Extract the [x, y] coordinate from the center of the cell holding the provided text.  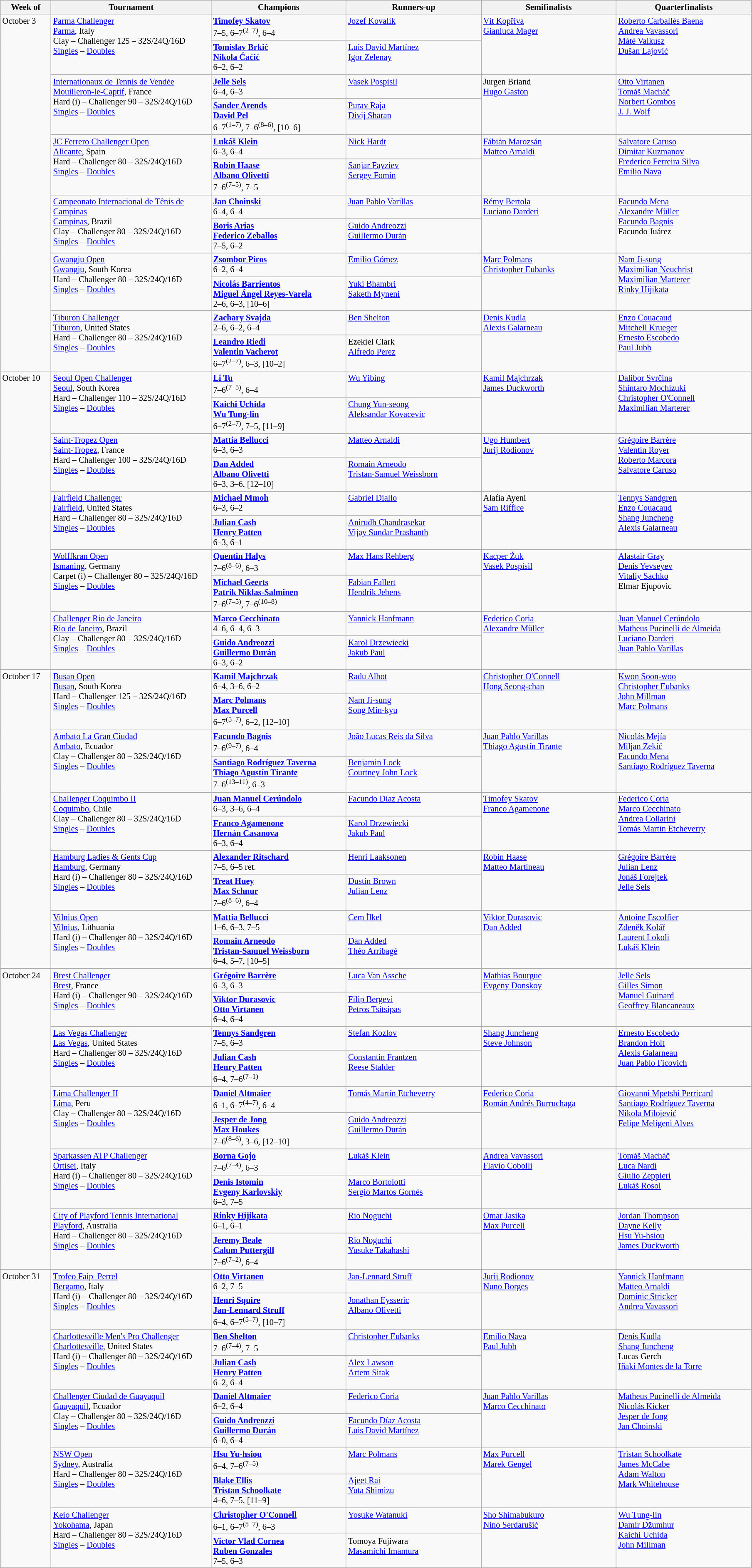
Lima Challenger IILima, Peru Clay – Challenger 80 – 32S/24Q/16DSingles – Doubles [131, 1117]
Federico Coria Marco Cecchinato Andrea Collarini Tomás Martín Etcheverry [684, 821]
Otto Virtanen6–2, 7–5 [279, 1281]
Emilio Gómez [413, 265]
Benjamin Lock Courtney John Lock [413, 774]
Kamil Majchrzak James Duckworth [549, 402]
Guido Andreozzi Guillermo Durán6–0, 6–4 [279, 1430]
Brest ChallengerBrest, France Hard (i) – Challenger 90 – 32S/24Q/16DSingles – Doubles [131, 997]
Vít Kopřiva Gianluca Mager [549, 44]
Enzo Couacaud Mitchell Krueger Ernesto Escobedo Paul Jubb [684, 340]
Jonathan Eysseric Albano Olivetti [413, 1311]
Parma ChallengerParma, Italy Clay – Challenger 125 – 32S/24Q/16DSingles – Doubles [131, 44]
Denis Kudla Shang Juncheng Lucas Gerch Iñaki Montes de la Torre [684, 1359]
Radu Albot [413, 682]
Tomáš Macháč Luca Nardi Giulio Zeppieri Lukáš Rosol [684, 1178]
Omar Jasika Max Purcell [549, 1239]
Marc Polmans [413, 1461]
Rio Noguchi [413, 1221]
Gabriel Diallo [413, 503]
Henri Squire Jan-Lennard Struff6–4, 6–7(5–7), [10–7] [279, 1311]
Christopher Eubanks [413, 1342]
Kaichi Uchida Wu Tung-lin6–7(2–7), 7–5, [11–9] [279, 415]
Tristan Schoolkate James McCabe Adam Walton Mark Whitehouse [684, 1477]
Dalibor Svrčina Shintaro Mochizuki Christopher O'Connell Maximilian Marterer [684, 402]
Juan Pablo Varillas [413, 207]
Ben Shelton7–6(7–4), 7–5 [279, 1342]
Constantin Frantzen Reese Stalder [413, 1069]
City of Playford Tennis InternationalPlayford, Australia Hard – Challenger 80 – 32S/24Q/16DSingles – Doubles [131, 1239]
Nam Ji-sung Maximilian Neuchrist Maximilian Marterer Rinky Hijikata [684, 281]
Santiago Rodríguez Taverna Thiago Agustín Tirante7–6(13–11), 6–3 [279, 774]
NSW OpenSydney, Australia Hard – Challenger 80 – 32S/24Q/16DSingles – Doubles [131, 1477]
Kamil Majchrzak6–4, 3–6, 6–2 [279, 682]
Semifinalists [549, 7]
Dan Added Théo Arribagé [413, 951]
Ugo Humbert Jurij Rodionov [549, 462]
Tournament [131, 7]
Andrea Vavassori Flavio Cobolli [549, 1178]
Vasek Pospisil [413, 87]
Blake Ellis Tristan Schoolkate4–6, 7–5, [11–9] [279, 1491]
Mattia Bellucci1–6, 6–3, 7–5 [279, 922]
Julian Cash Henry Patten6–4, 7–6(7–1) [279, 1069]
Wu Tung-lin Damir Džumhur Kaichi Uchida John Millman [684, 1538]
Las Vegas ChallengerLas Vegas, United States Hard – Challenger 80 – 32S/24Q/16DSingles – Doubles [131, 1056]
Grégoire Barrère6–3, 6–3 [279, 980]
Giovanni Mpetshi Perricard Santiago Rodríguez Taverna Nikola Milojević Felipe Meligeni Alves [684, 1117]
Challenger Coquimbo IICoquimbo, Chile Clay – Challenger 80 – 32S/24Q/16DSingles – Doubles [131, 821]
Alex Lawson Artem Sitak [413, 1372]
Jordan Thompson Dayne Kelly Hsu Yu-hsiou James Duckworth [684, 1239]
Matheus Pucinelli de Almeida Nicolás Kicker Jesper de Jong Jan Choinski [684, 1418]
Mathias Bourgue Evgeny Donskoy [549, 997]
Saint-Tropez OpenSaint-Tropez, France Hard – Challenger 100 – 32S/24Q/16DSingles – Doubles [131, 462]
Emilio Nava Paul Jubb [549, 1359]
Antoine Escoffier Zdeněk Kolář Laurent Lokoli Lukáš Klein [684, 939]
Roberto Carballés Baena Andrea Vavassori Máté Valkusz Dušan Lajović [684, 44]
Hamburg Ladies & Gents CupHamburg, Germany Hard (i) – Challenger 80 – 32S/24Q/16DSingles – Doubles [131, 881]
Ben Shelton [413, 323]
Tomoya Fujiwara Masamichi Imamura [413, 1551]
Denis Istomin Evgeny Karlovskiy6–3, 7–5 [279, 1192]
Nick Hardt [413, 146]
Trofeo Faip–PerrelBergamo, Italy Hard (i) – Challenger 80 – 32S/24Q/16DSingles – Doubles [131, 1299]
Wu Yibing [413, 384]
Vilnius OpenVilnius, Lithuania Hard (i) – Challenger 80 – 32S/24Q/16DSingles – Doubles [131, 939]
Guido Andreozzi Guillermo Durán6–3, 6–2 [279, 653]
Lukáš Klein [413, 1162]
Nicolás Barrientos Miguel Ángel Reyes-Varela2–6, 6–3, [10–6] [279, 294]
Tennys Sandgren Enzo Couacaud Shang Juncheng Alexis Galarneau [684, 520]
Facundo Mena Alexandre Müller Facundo Bagnis Facundo Juárez [684, 224]
Grégoire Barrère Valentin Royer Roberto Marcora Salvatore Caruso [684, 462]
Jeremy Beale Calum Puttergill7–6(7–2), 6–4 [279, 1251]
João Lucas Reis da Silva [413, 742]
Fábián Marozsán Matteo Arnaldi [549, 165]
Max Hans Rehberg [413, 563]
Franco Agamenone Hernán Casanova6–3, 6–4 [279, 833]
Federico Coria Román Andrés Burruchaga [549, 1117]
October 31 [26, 1419]
Victor Vlad Cornea Ruben Gonzales7–5, 6–3 [279, 1551]
Borna Gojo7–6(7–4), 6–3 [279, 1162]
Facundo Díaz Acosta [413, 804]
Stefan Kozlov [413, 1038]
Yannick Hanfmann Matteo Arnaldi Dominic Stricker Andrea Vavassori [684, 1299]
Jan Choinski6–4, 6–4 [279, 207]
Boris Arias Federico Zeballos7–5, 6–2 [279, 236]
Federico Coria [413, 1402]
Daniel Altmaier6–1, 6–7(4–7), 6–4 [279, 1099]
Max Purcell Marek Gengel [549, 1477]
October 24 [26, 1119]
Timofey Skatov Franco Agamenone [549, 821]
Leandro Riedi Valentin Vacherot6–7(2–7), 6–3, [10–2] [279, 353]
Alastair Gray Denis Yevseyev Vitaliy Sachko Elmar Ejupovic [684, 581]
Federico Coria Alexandre Müller [549, 641]
Zachary Svajda2–6, 6–2, 6–4 [279, 323]
Charlottesville Men's Pro ChallengerCharlottesville, United States Hard (i) – Challenger 80 – 32S/24Q/16DSingles – Doubles [131, 1359]
Tiburon ChallengerTiburon, United States Hard – Challenger 80 – 32S/24Q/16DSingles – Doubles [131, 340]
Quentin Halys7–6(8–6), 6–3 [279, 563]
Runners-up [413, 7]
Yosuke Watanuki [413, 1521]
Viktor Durasovic Dan Added [549, 939]
October 10 [26, 520]
Mattia Bellucci6–3, 6–3 [279, 445]
Jurgen Briand Hugo Gaston [549, 105]
Yannick Hanfmann [413, 624]
Marco Cecchinato4–6, 6–4, 6–3 [279, 624]
Christopher O'Connell6–1, 6–7(5–7), 6–3 [279, 1521]
Jozef Kovalík [413, 27]
Shang Juncheng Steve Johnson [549, 1056]
Alexander Ritschard7–5, 6–5 ret. [279, 862]
Robin Haase Matteo Martineau [549, 881]
Chung Yun-seong Aleksandar Kovacevic [413, 415]
Fabian Fallert Hendrik Jebens [413, 593]
Gwangju OpenGwangju, South Korea Hard – Challenger 80 – 32S/24Q/16DSingles – Doubles [131, 281]
Juan Manuel Cerúndolo6–3, 3–6, 6–4 [279, 804]
Nam Ji-sung Song Min-kyu [413, 712]
Wolffkran OpenIsmaning, Germany Carpet (i) – Challenger 80 – 32S/24Q/16DSingles – Doubles [131, 581]
Jelle Sels Gilles Simon Manuel Guinard Geoffrey Blancaneaux [684, 997]
Kwon Soon-woo Christopher Eubanks John Millman Marc Polmans [684, 700]
Matteo Arnaldi [413, 445]
Lukáš Klein6–3, 6–4 [279, 146]
Michael Mmoh6–3, 6–2 [279, 503]
October 3 [26, 192]
Kacper Żuk Vasek Pospisil [549, 581]
October 17 [26, 819]
Zsombor Piros6–2, 6–4 [279, 265]
Seoul Open ChallengerSeoul, South Korea Hard – Challenger 110 – 32S/24Q/16DSingles – Doubles [131, 402]
Facundo Bagnis7–6(9–7), 6–4 [279, 742]
Robin Haase Albano Olivetti7–6(7–5), 7–5 [279, 176]
Keio ChallengerYokohama, Japan Hard – Challenger 80 – 32S/24Q/16DSingles – Doubles [131, 1538]
Facundo Díaz Acosta Luis David Martínez [413, 1430]
Campeonato Internacional de Tênis de CampinasCampinas, Brazil Clay – Challenger 80 – 32S/24Q/16DSingles – Doubles [131, 224]
Internationaux de Tennis de VendéeMouilleron-le-Captif, France Hard (i) – Challenger 90 – 32S/24Q/16DSingles – Doubles [131, 105]
Romain Arneodo Tristan-Samuel Weissborn [413, 474]
Viktor Durasovic Otto Virtanen6–4, 6–4 [279, 1009]
Tennys Sandgren7–5, 6–3 [279, 1038]
Salvatore Caruso Dimitar Kuzmanov Frederico Ferreira Silva Emilio Nava [684, 165]
Juan Pablo Varillas Marco Cecchinato [549, 1418]
Otto Virtanen Tomáš Macháč Norbert Gombos J. J. Wolf [684, 105]
Yuki Bhambri Saketh Myneni [413, 294]
Luis David Martínez Igor Zelenay [413, 57]
Sanjar Fayziev Sergey Fomin [413, 176]
Sho Shimabukuro Nino Serdarušić [549, 1538]
Henri Laaksonen [413, 862]
Jesper de Jong Max Houkes7–6(8–6), 3–6, [12–10] [279, 1130]
Sparkassen ATP ChallengerOrtisei, Italy Hard (i) – Challenger 80 – 32S/24Q/16DSingles – Doubles [131, 1178]
Jan-Lennard Struff [413, 1281]
Filip Bergevi Petros Tsitsipas [413, 1009]
Timofey Skatov7–5, 6–7(2–7), 6–4 [279, 27]
Rémy Bertola Luciano Darderi [549, 224]
Week of [26, 7]
Cem İlkel [413, 922]
Rio Noguchi Yusuke Takahashi [413, 1251]
Denis Kudla Alexis Galarneau [549, 340]
Ezekiel Clark Alfredo Perez [413, 353]
Julian Cash Henry Patten6–3, 6–1 [279, 532]
Daniel Altmaier6–2, 6–4 [279, 1402]
Nicolás Mejía Miljan Zekić Facundo Mena Santiago Rodríguez Taverna [684, 761]
Michael Geerts Patrik Niklas-Salminen7–6(7–5), 7–6(10–8) [279, 593]
Ajeet Rai Yuta Shimizu [413, 1491]
Marc Polmans Max Purcell6–7(5–7), 6–2, [12–10] [279, 712]
Marco Bortolotti Sergio Martos Gornés [413, 1192]
Tomislav Brkić Nikola Ćaćić6–2, 6–2 [279, 57]
Ambato La Gran CiudadAmbato, Ecuador Clay – Challenger 80 – 32S/24Q/16DSingles – Doubles [131, 761]
Treat Huey Max Schnur7–6(8–6), 6–4 [279, 892]
Sander Arends David Pel6–7(1–7), 7–6(8–6), [10–6] [279, 117]
Fairfield ChallengerFairfield, United States Hard – Challenger 80 – 32S/24Q/16DSingles – Doubles [131, 520]
Grégoire Barrère Julian Lenz Jonáš Forejtek Jelle Sels [684, 881]
Anirudh Chandrasekar Vijay Sundar Prashanth [413, 532]
Champions [279, 7]
Jelle Sels6–4, 6–3 [279, 87]
Ernesto Escobedo Brandon Holt Alexis Galarneau Juan Pablo Ficovich [684, 1056]
Christopher O'Connell Hong Seong-chan [549, 700]
Quarterfinalists [684, 7]
Alafia Ayeni Sam Riffice [549, 520]
Li Tu7–6(7–5), 6–4 [279, 384]
Rinky Hijikata6–1, 6–1 [279, 1221]
Luca Van Assche [413, 980]
Juan Manuel Cerúndolo Matheus Pucinelli de Almeida Luciano Darderi Juan Pablo Varillas [684, 641]
Romain Arneodo Tristan-Samuel Weissborn6–4, 5–7, [10–5] [279, 951]
Challenger Ciudad de GuayaquilGuayaquil, Ecuador Clay – Challenger 80 – 32S/24Q/16DSingles – Doubles [131, 1418]
Hsu Yu-hsiou6–4, 7–6(7–5) [279, 1461]
Dan Added Albano Olivetti6–3, 3–6, [12–10] [279, 474]
Jurij Rodionov Nuno Borges [549, 1299]
Busan OpenBusan, South Korea Hard – Challenger 125 – 32S/24Q/16DSingles – Doubles [131, 700]
Julian Cash Henry Patten6–2, 6–4 [279, 1372]
Purav Raja Divij Sharan [413, 117]
Marc Polmans Christopher Eubanks [549, 281]
Tomás Martín Etcheverry [413, 1099]
Challenger Rio de JaneiroRio de Janeiro, Brazil Clay – Challenger 80 – 32S/24Q/16DSingles – Doubles [131, 641]
Juan Pablo Varillas Thiago Agustín Tirante [549, 761]
Dustin Brown Julian Lenz [413, 892]
JC Ferrero Challenger OpenAlicante, Spain Hard – Challenger 80 – 32S/24Q/16DSingles – Doubles [131, 165]
